Output the (X, Y) coordinate of the center of the cell containing the given text.  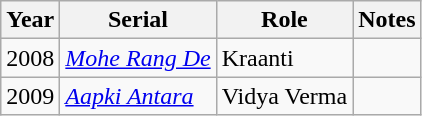
Serial (138, 20)
2008 (30, 58)
Kraanti (284, 58)
2009 (30, 96)
Mohe Rang De (138, 58)
Aapki Antara (138, 96)
Vidya Verma (284, 96)
Notes (387, 20)
Year (30, 20)
Role (284, 20)
